Scan for the cell matching the given text and deliver its (x, y) coordinate at center. 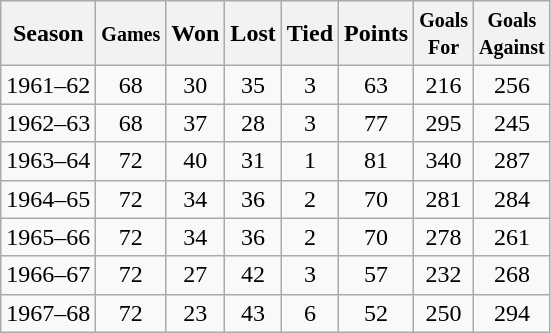
31 (253, 161)
81 (376, 161)
261 (512, 237)
63 (376, 85)
37 (196, 123)
35 (253, 85)
Lost (253, 34)
1962–63 (48, 123)
77 (376, 123)
Won (196, 34)
Points (376, 34)
1961–62 (48, 85)
23 (196, 313)
250 (444, 313)
295 (444, 123)
1966–67 (48, 275)
52 (376, 313)
1967–68 (48, 313)
Tied (310, 34)
GoalsAgainst (512, 34)
57 (376, 275)
278 (444, 237)
287 (512, 161)
27 (196, 275)
294 (512, 313)
Games (131, 34)
GoalsFor (444, 34)
245 (512, 123)
284 (512, 199)
268 (512, 275)
Season (48, 34)
256 (512, 85)
232 (444, 275)
43 (253, 313)
6 (310, 313)
42 (253, 275)
28 (253, 123)
30 (196, 85)
1964–65 (48, 199)
40 (196, 161)
1 (310, 161)
281 (444, 199)
340 (444, 161)
1965–66 (48, 237)
216 (444, 85)
1963–64 (48, 161)
